Locate the cell with the specified text and output its [x, y] center coordinate. 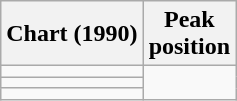
Peakposition [189, 34]
Chart (1990) [72, 34]
